Return the [X, Y] coordinate for the center point of the cell that contains the specified text.  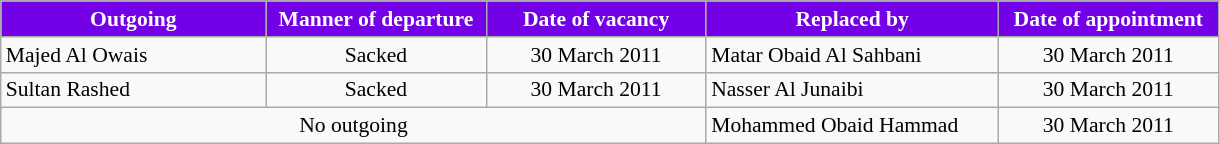
Replaced by [852, 19]
Matar Obaid Al Sahbani [852, 55]
Date of appointment [1108, 19]
Date of vacancy [596, 19]
Mohammed Obaid Hammad [852, 126]
Outgoing [134, 19]
No outgoing [354, 126]
Manner of departure [376, 19]
Sultan Rashed [134, 90]
Majed Al Owais [134, 55]
Nasser Al Junaibi [852, 90]
